Capture the cell that displays the provided text and extract its [x, y] central coordinate. 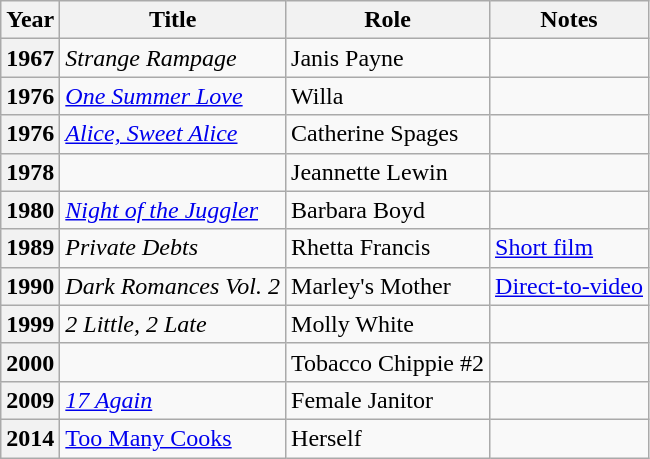
Private Debts [173, 248]
Jeannette Lewin [388, 172]
Year [30, 20]
Tobacco Chippie #2 [388, 362]
1967 [30, 58]
1989 [30, 248]
Catherine Spages [388, 134]
Dark Romances Vol. 2 [173, 286]
2 Little, 2 Late [173, 324]
Rhetta Francis [388, 248]
Janis Payne [388, 58]
Notes [570, 20]
1999 [30, 324]
2000 [30, 362]
Barbara Boyd [388, 210]
Short film [570, 248]
1978 [30, 172]
1980 [30, 210]
Female Janitor [388, 400]
Night of the Juggler [173, 210]
2014 [30, 438]
Strange Rampage [173, 58]
Title [173, 20]
Willa [388, 96]
Herself [388, 438]
Molly White [388, 324]
17 Again [173, 400]
Role [388, 20]
Alice, Sweet Alice [173, 134]
Direct-to-video [570, 286]
One Summer Love [173, 96]
Marley's Mother [388, 286]
Too Many Cooks [173, 438]
2009 [30, 400]
1990 [30, 286]
